Determine the (x, y) coordinate at the center of the cell enclosing the given text.  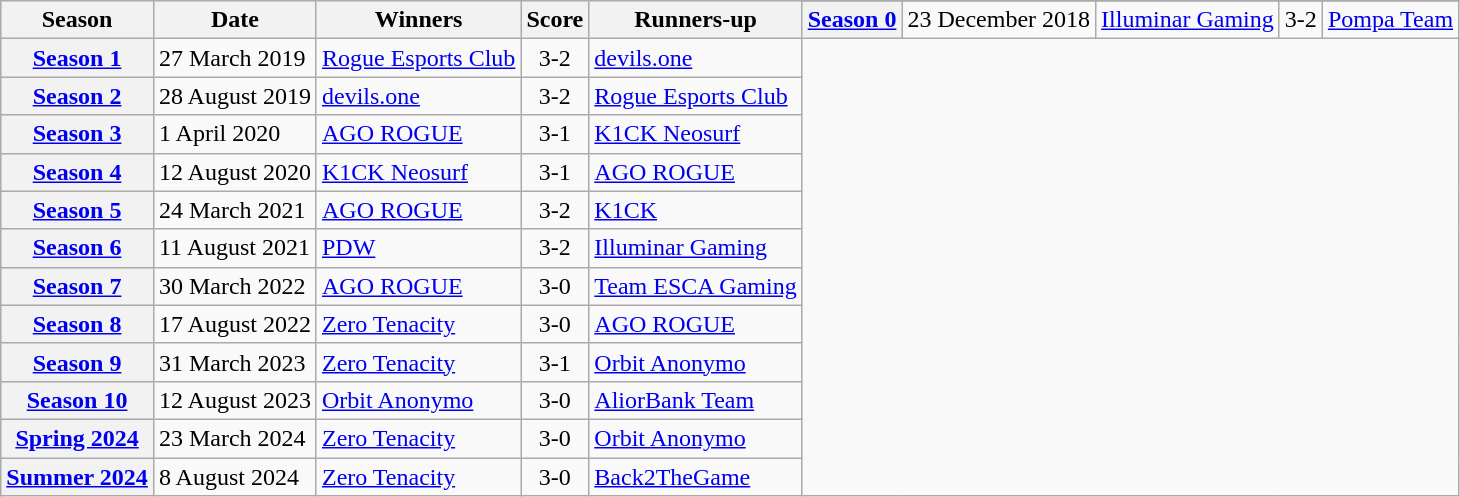
Score (555, 20)
Date (234, 20)
27 March 2019 (234, 58)
24 March 2021 (234, 210)
Season 2 (78, 96)
Season 3 (78, 134)
Spring 2024 (78, 438)
Back2TheGame (696, 477)
Winners (418, 20)
Runners-up (696, 20)
Season 8 (78, 324)
8 August 2024 (234, 477)
Team ESCA Gaming (696, 286)
PDW (418, 248)
Season 4 (78, 172)
23 March 2024 (234, 438)
23 December 2018 (999, 20)
Season 0 (852, 20)
Season 7 (78, 286)
12 August 2020 (234, 172)
30 March 2022 (234, 286)
12 August 2023 (234, 400)
Season 6 (78, 248)
28 August 2019 (234, 96)
17 August 2022 (234, 324)
Season 1 (78, 58)
K1CK (696, 210)
31 March 2023 (234, 362)
11 August 2021 (234, 248)
Season (78, 20)
1 April 2020 (234, 134)
Summer 2024 (78, 477)
Pompa Team (1390, 20)
AliorBank Team (696, 400)
Season 9 (78, 362)
Season 10 (78, 400)
Season 5 (78, 210)
